Identify which cell holds the provided text, then report its (X, Y) central coordinate. 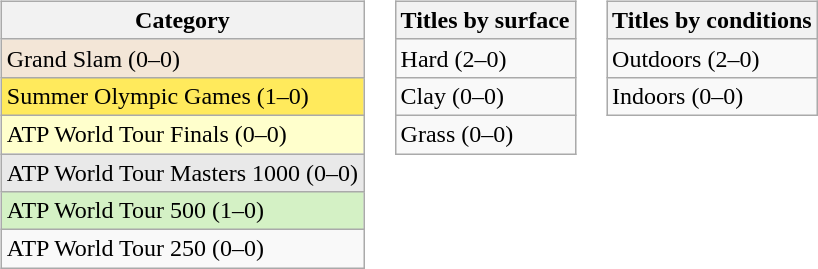
Category (182, 20)
Indoors (0–0) (712, 96)
ATP World Tour 250 (0–0) (182, 249)
Hard (2–0) (485, 58)
Summer Olympic Games (1–0) (182, 96)
Outdoors (2–0) (712, 58)
Grass (0–0) (485, 134)
ATP World Tour Masters 1000 (0–0) (182, 173)
Titles by conditions (712, 20)
ATP World Tour Finals (0–0) (182, 134)
Titles by surface (485, 20)
ATP World Tour 500 (1–0) (182, 211)
Grand Slam (0–0) (182, 58)
Clay (0–0) (485, 96)
